Find where the given text appears and provide that cell's center as (X, Y) coordinate. 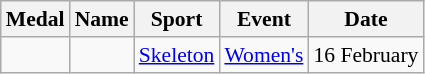
Sport (177, 19)
Skeleton (177, 55)
Medal (36, 19)
Name (102, 19)
Event (264, 19)
Date (366, 19)
Women's (264, 55)
16 February (366, 55)
